Return the (x, y) coordinate for the center point of the cell that contains the specified text.  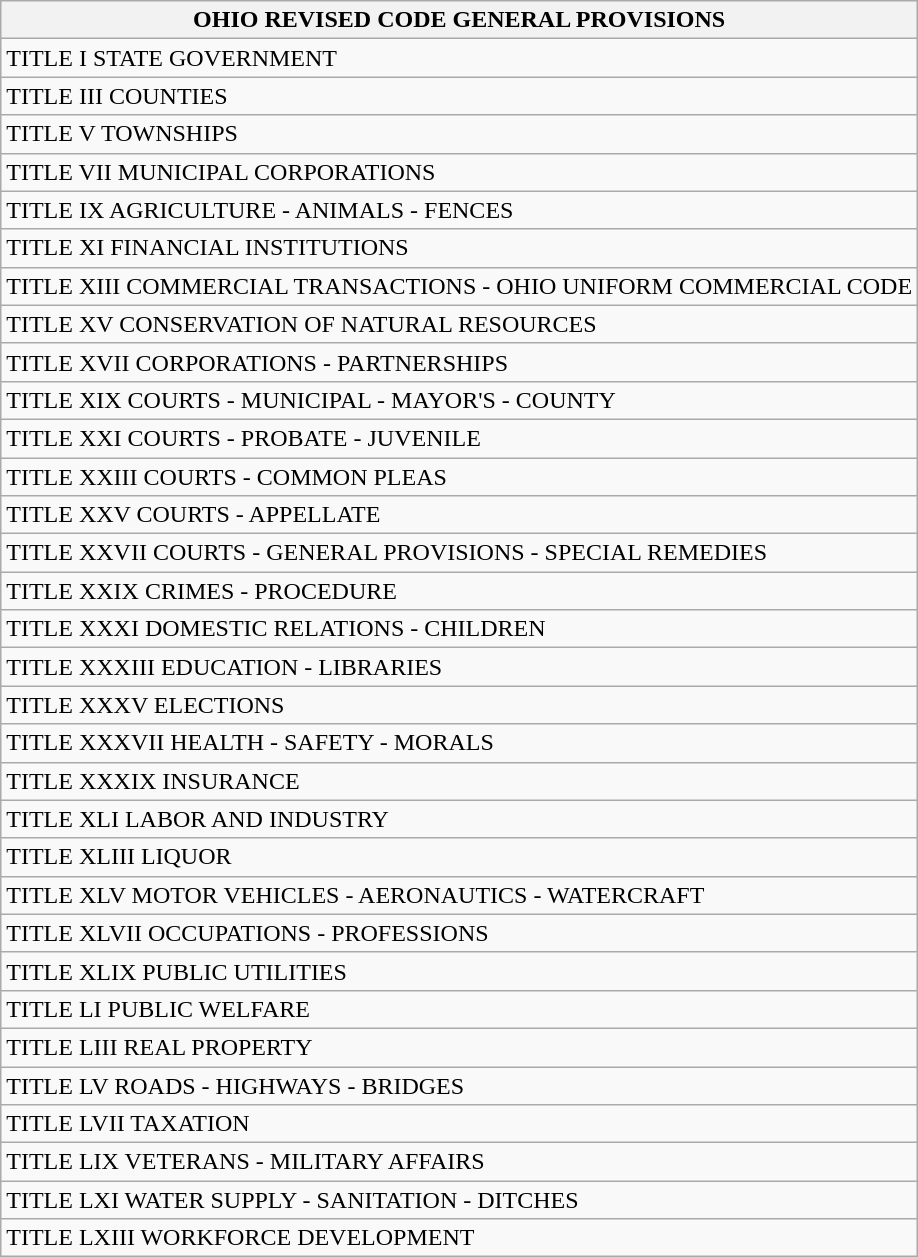
TITLE XXV COURTS - APPELLATE (460, 515)
TITLE XXI COURTS - PROBATE - JUVENILE (460, 438)
TITLE LIII REAL PROPERTY (460, 1047)
TITLE XXIX CRIMES - PROCEDURE (460, 591)
TITLE V TOWNSHIPS (460, 134)
TITLE LVII TAXATION (460, 1124)
TITLE XLVII OCCUPATIONS - PROFESSIONS (460, 933)
TITLE XXIII COURTS - COMMON PLEAS (460, 477)
TITLE XLV MOTOR VEHICLES - AERONAUTICS - WATERCRAFT (460, 895)
TITLE XV CONSERVATION OF NATURAL RESOURCES (460, 324)
TITLE XXXVII HEALTH - SAFETY - MORALS (460, 743)
TITLE VII MUNICIPAL CORPORATIONS (460, 172)
TITLE I STATE GOVERNMENT (460, 58)
TITLE XXXIII EDUCATION - LIBRARIES (460, 667)
TITLE XLIII LIQUOR (460, 857)
TITLE XXXI DOMESTIC RELATIONS - CHILDREN (460, 629)
TITLE XVII CORPORATIONS - PARTNERSHIPS (460, 362)
TITLE XLIX PUBLIC UTILITIES (460, 971)
TITLE XXXIX INSURANCE (460, 781)
TITLE XXXV ELECTIONS (460, 705)
TITLE III COUNTIES (460, 96)
TITLE XXVII COURTS - GENERAL PROVISIONS - SPECIAL REMEDIES (460, 553)
TITLE LXI WATER SUPPLY - SANITATION - DITCHES (460, 1200)
TITLE IX AGRICULTURE - ANIMALS - FENCES (460, 210)
OHIO REVISED CODE GENERAL PROVISIONS (460, 20)
TITLE LXIII WORKFORCE DEVELOPMENT (460, 1238)
TITLE XLI LABOR AND INDUSTRY (460, 819)
TITLE LIX VETERANS - MILITARY AFFAIRS (460, 1162)
TITLE XIII COMMERCIAL TRANSACTIONS - OHIO UNIFORM COMMERCIAL CODE (460, 286)
TITLE XI FINANCIAL INSTITUTIONS (460, 248)
TITLE LV ROADS - HIGHWAYS - BRIDGES (460, 1085)
TITLE LI PUBLIC WELFARE (460, 1009)
TITLE XIX COURTS - MUNICIPAL - MAYOR'S - COUNTY (460, 400)
